Pinpoint the cell where the given text exists, returning its [x, y] midpoint coordinate. 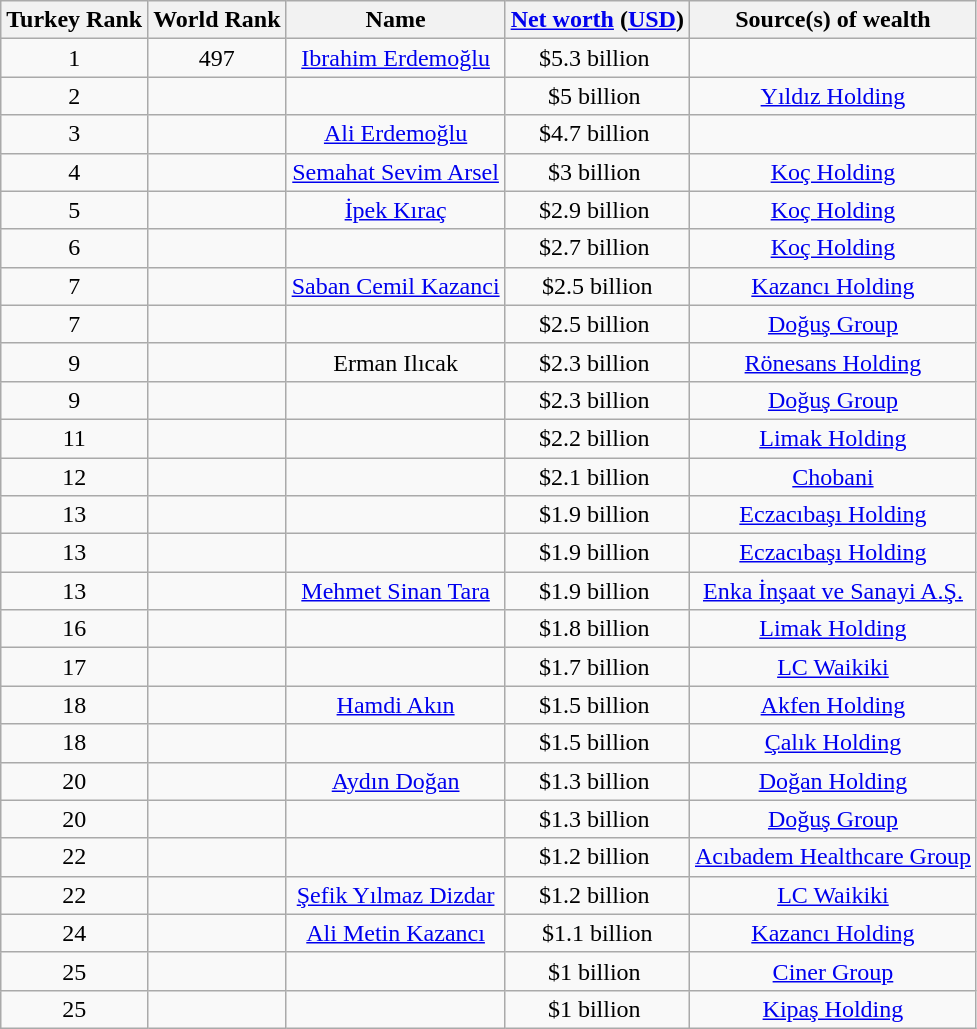
Doğan Holding [832, 781]
İpek Kıraç [396, 210]
5 [74, 210]
Chobani [832, 477]
Saban Cemil Kazanci [396, 286]
Yıldız Holding [832, 96]
Ibrahim Erdemoğlu [396, 58]
$2.9 billion [597, 210]
Ali Erdemoğlu [396, 134]
2 [74, 96]
$5 billion [597, 96]
Aydın Doğan [396, 781]
Source(s) of wealth [832, 20]
11 [74, 438]
Akfen Holding [832, 705]
$4.7 billion [597, 134]
$1.7 billion [597, 667]
Hamdi Akın [396, 705]
Rönesans Holding [832, 362]
Ciner Group [832, 971]
Ali Metin Kazancı [396, 933]
Çalık Holding [832, 743]
Erman Ilıcak [396, 362]
$1.8 billion [597, 629]
Şefik Yılmaz Dizdar [396, 895]
Mehmet Sinan Tara [396, 591]
Name [396, 20]
Turkey Rank [74, 20]
World Rank [217, 20]
$1.1 billion [597, 933]
12 [74, 477]
$3 billion [597, 172]
24 [74, 933]
Semahat Sevim Arsel [396, 172]
16 [74, 629]
17 [74, 667]
$2.1 billion [597, 477]
497 [217, 58]
4 [74, 172]
6 [74, 248]
$2.2 billion [597, 438]
$2.7 billion [597, 248]
Net worth (USD) [597, 20]
1 [74, 58]
Kipaş Holding [832, 1009]
3 [74, 134]
$5.3 billion [597, 58]
Enka İnşaat ve Sanayi A.Ş. [832, 591]
Acıbadem Healthcare Group [832, 857]
